Locate the cell with the specified text and output its [x, y] center coordinate. 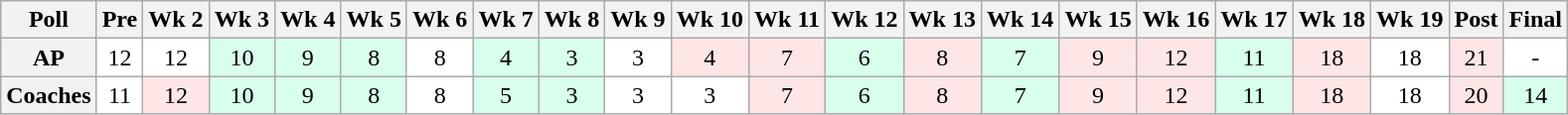
14 [1535, 95]
Wk 8 [571, 20]
Wk 3 [241, 20]
21 [1477, 57]
AP [49, 57]
Wk 17 [1254, 20]
Wk 2 [176, 20]
Wk 12 [864, 20]
20 [1477, 95]
Wk 10 [709, 20]
Wk 11 [787, 20]
Final [1535, 20]
Post [1477, 20]
Pre [119, 20]
Wk 6 [439, 20]
Wk 9 [638, 20]
- [1535, 57]
Wk 5 [374, 20]
Wk 4 [308, 20]
Wk 18 [1332, 20]
Wk 7 [506, 20]
Wk 15 [1098, 20]
5 [506, 95]
Poll [49, 20]
Wk 19 [1410, 20]
Wk 14 [1019, 20]
Wk 16 [1176, 20]
Wk 13 [942, 20]
Coaches [49, 95]
